Pinpoint the cell where the given text exists, returning its (X, Y) midpoint coordinate. 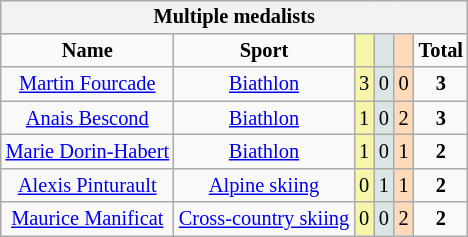
Alpine skiing (264, 185)
Anais Bescond (88, 118)
Alexis Pinturault (88, 185)
Maurice Manificat (88, 219)
Multiple medalists (234, 17)
Martin Fourcade (88, 84)
Marie Dorin-Habert (88, 152)
Sport (264, 51)
Total (441, 51)
Name (88, 51)
Cross-country skiing (264, 219)
